Output the (X, Y) coordinate of the center of the cell containing the given text.  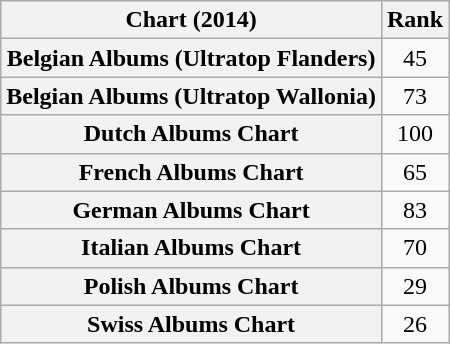
French Albums Chart (192, 172)
70 (414, 248)
29 (414, 286)
Swiss Albums Chart (192, 324)
Italian Albums Chart (192, 248)
Rank (414, 20)
65 (414, 172)
Belgian Albums (Ultratop Flanders) (192, 58)
45 (414, 58)
Polish Albums Chart (192, 286)
Belgian Albums (Ultratop Wallonia) (192, 96)
73 (414, 96)
26 (414, 324)
83 (414, 210)
100 (414, 134)
Dutch Albums Chart (192, 134)
German Albums Chart (192, 210)
Chart (2014) (192, 20)
